Find where the given text appears and provide that cell's center as [X, Y] coordinate. 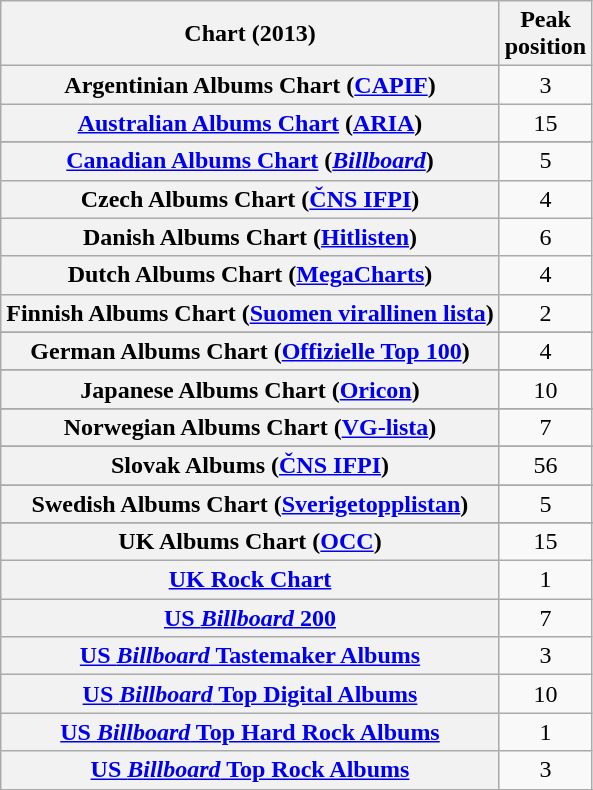
Japanese Albums Chart (Oricon) [250, 389]
US Billboard Top Digital Albums [250, 694]
US Billboard Top Rock Albums [250, 770]
6 [545, 237]
US Billboard Tastemaker Albums [250, 656]
Australian Albums Chart (ARIA) [250, 123]
Canadian Albums Chart (Billboard) [250, 161]
Czech Albums Chart (ČNS IFPI) [250, 199]
Chart (2013) [250, 34]
Finnish Albums Chart (Suomen virallinen lista) [250, 313]
UK Rock Chart [250, 580]
German Albums Chart (Offizielle Top 100) [250, 351]
56 [545, 465]
Danish Albums Chart (Hitlisten) [250, 237]
Slovak Albums (ČNS IFPI) [250, 465]
Norwegian Albums Chart (VG-lista) [250, 427]
2 [545, 313]
Swedish Albums Chart (Sverigetopplistan) [250, 503]
US Billboard 200 [250, 618]
UK Albums Chart (OCC) [250, 542]
Dutch Albums Chart (MegaCharts) [250, 275]
US Billboard Top Hard Rock Albums [250, 732]
Peakposition [545, 34]
Argentinian Albums Chart (CAPIF) [250, 85]
